Find where the given text appears and provide that cell's center as (x, y) coordinate. 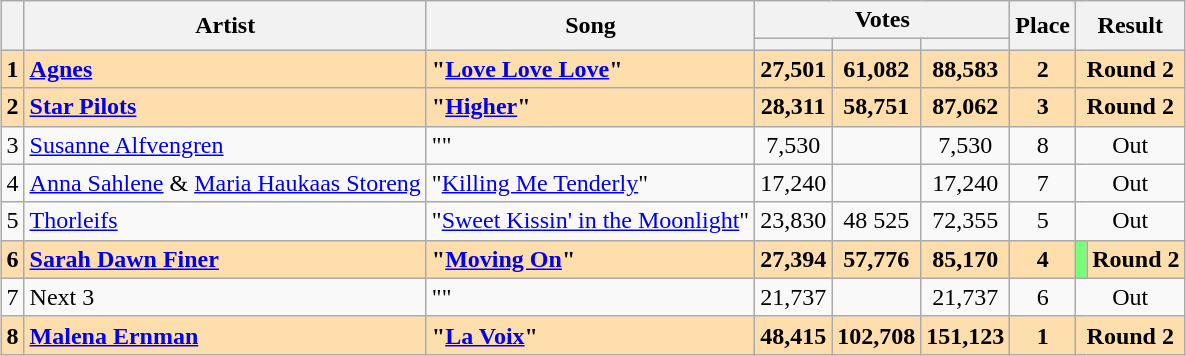
102,708 (876, 335)
57,776 (876, 259)
"Killing Me Tenderly" (590, 183)
"Sweet Kissin' in the Moonlight" (590, 221)
88,583 (966, 69)
"Love Love Love" (590, 69)
Artist (225, 26)
Next 3 (225, 297)
Agnes (225, 69)
27,394 (794, 259)
48,415 (794, 335)
Result (1131, 26)
72,355 (966, 221)
151,123 (966, 335)
Star Pilots (225, 107)
58,751 (876, 107)
"Higher" (590, 107)
Sarah Dawn Finer (225, 259)
48 525 (876, 221)
27,501 (794, 69)
23,830 (794, 221)
Song (590, 26)
Place (1043, 26)
85,170 (966, 259)
87,062 (966, 107)
61,082 (876, 69)
Susanne Alfvengren (225, 145)
Malena Ernman (225, 335)
"Moving On" (590, 259)
28,311 (794, 107)
Thorleifs (225, 221)
Votes (882, 20)
"La Voix" (590, 335)
Anna Sahlene & Maria Haukaas Storeng (225, 183)
